From the cell containing the given text, extract its center point as [x, y] coordinate. 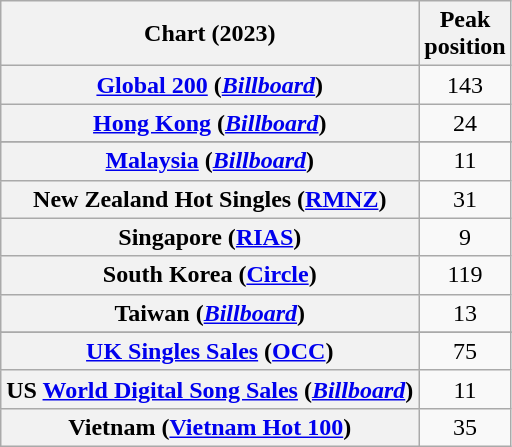
13 [465, 313]
New Zealand Hot Singles (RMNZ) [210, 199]
9 [465, 237]
Vietnam (Vietnam Hot 100) [210, 427]
24 [465, 123]
Taiwan (Billboard) [210, 313]
75 [465, 351]
Singapore (RIAS) [210, 237]
Hong Kong (Billboard) [210, 123]
UK Singles Sales (OCC) [210, 351]
South Korea (Circle) [210, 275]
Global 200 (Billboard) [210, 85]
143 [465, 85]
35 [465, 427]
Malaysia (Billboard) [210, 161]
119 [465, 275]
Chart (2023) [210, 34]
31 [465, 199]
Peakposition [465, 34]
US World Digital Song Sales (Billboard) [210, 389]
